Pinpoint the cell where the given text exists, returning its [X, Y] midpoint coordinate. 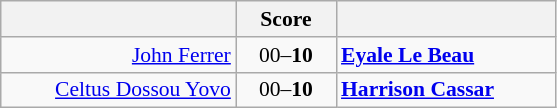
John Ferrer [118, 55]
Harrison Cassar [446, 90]
Score [286, 19]
Eyale Le Beau [446, 55]
Celtus Dossou Yovo [118, 90]
